From the cell containing the given text, extract its center point as [X, Y] coordinate. 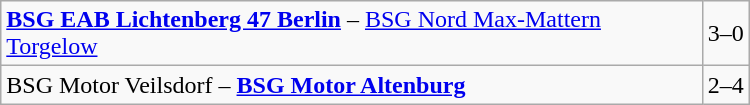
3–0 [726, 34]
BSG Motor Veilsdorf – BSG Motor Altenburg [352, 85]
BSG EAB Lichtenberg 47 Berlin – BSG Nord Max-Mattern Torgelow [352, 34]
2–4 [726, 85]
